From the cell containing the given text, extract its center point as [X, Y] coordinate. 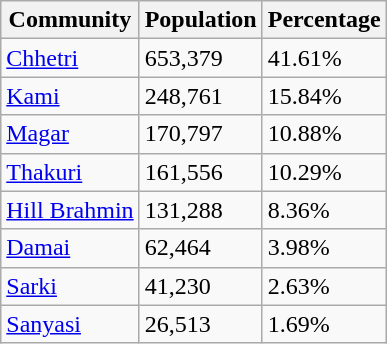
Percentage [324, 20]
Chhetri [70, 58]
131,288 [200, 210]
62,464 [200, 248]
Kami [70, 96]
Community [70, 20]
Sarki [70, 286]
Population [200, 20]
10.88% [324, 134]
248,761 [200, 96]
10.29% [324, 172]
8.36% [324, 210]
Hill Brahmin [70, 210]
170,797 [200, 134]
Damai [70, 248]
653,379 [200, 58]
Magar [70, 134]
26,513 [200, 324]
3.98% [324, 248]
41,230 [200, 286]
2.63% [324, 286]
Thakuri [70, 172]
41.61% [324, 58]
Sanyasi [70, 324]
1.69% [324, 324]
15.84% [324, 96]
161,556 [200, 172]
